Find where the given text appears and provide that cell's center as (x, y) coordinate. 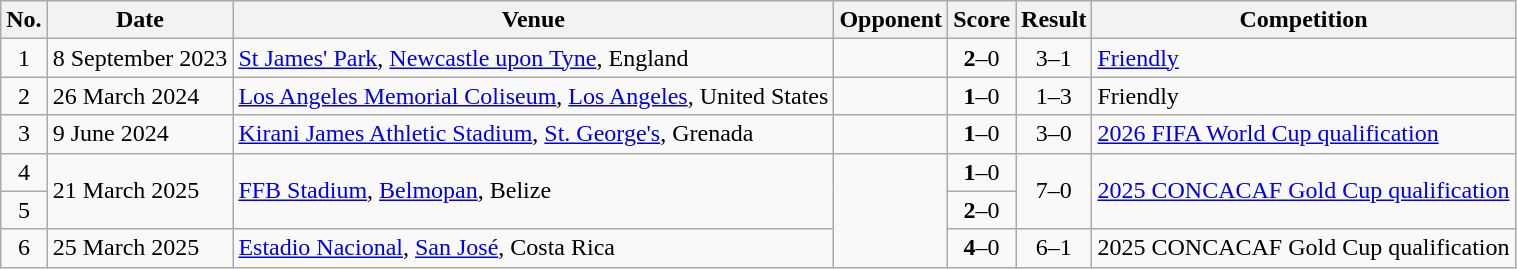
3–0 (1054, 134)
2026 FIFA World Cup qualification (1304, 134)
FFB Stadium, Belmopan, Belize (534, 191)
4–0 (982, 248)
3 (24, 134)
2 (24, 96)
25 March 2025 (140, 248)
26 March 2024 (140, 96)
Opponent (891, 20)
Score (982, 20)
St James' Park, Newcastle upon Tyne, England (534, 58)
Result (1054, 20)
Estadio Nacional, San José, Costa Rica (534, 248)
Competition (1304, 20)
5 (24, 210)
Kirani James Athletic Stadium, St. George's, Grenada (534, 134)
9 June 2024 (140, 134)
Los Angeles Memorial Coliseum, Los Angeles, United States (534, 96)
1–3 (1054, 96)
No. (24, 20)
7–0 (1054, 191)
Venue (534, 20)
1 (24, 58)
Date (140, 20)
8 September 2023 (140, 58)
6 (24, 248)
21 March 2025 (140, 191)
4 (24, 172)
6–1 (1054, 248)
3–1 (1054, 58)
